Identify which cell holds the provided text, then report its [X, Y] central coordinate. 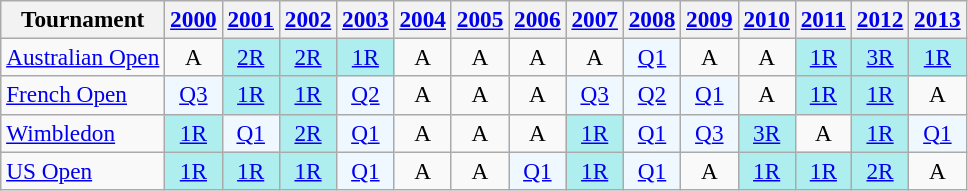
2002 [308, 19]
2012 [880, 19]
2004 [422, 19]
2005 [480, 19]
2006 [538, 19]
2000 [194, 19]
2013 [938, 19]
Wimbledon [83, 133]
2001 [250, 19]
2003 [366, 19]
Tournament [83, 19]
US Open [83, 170]
2010 [766, 19]
2007 [594, 19]
French Open [83, 95]
2011 [823, 19]
2009 [710, 19]
Australian Open [83, 57]
2008 [652, 19]
